Pinpoint the cell where the given text exists, returning its (X, Y) midpoint coordinate. 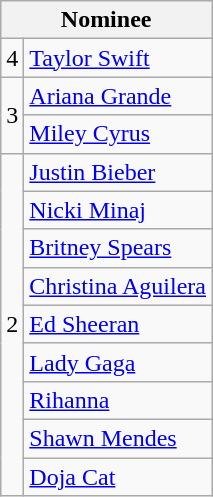
4 (12, 58)
Nicki Minaj (118, 210)
Britney Spears (118, 248)
2 (12, 324)
Doja Cat (118, 477)
Lady Gaga (118, 362)
3 (12, 115)
Taylor Swift (118, 58)
Justin Bieber (118, 172)
Miley Cyrus (118, 134)
Nominee (106, 20)
Rihanna (118, 400)
Ariana Grande (118, 96)
Ed Sheeran (118, 324)
Shawn Mendes (118, 438)
Christina Aguilera (118, 286)
